Scan for the cell matching the given text and deliver its [X, Y] coordinate at center. 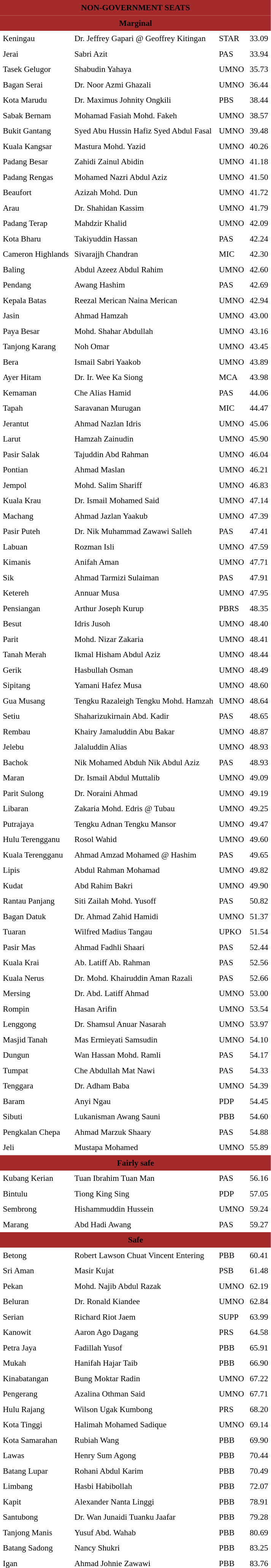
Ikmal Hisham Abdul Aziz [144, 655]
Fadillah Yusof [144, 1347]
Kota Tinggi [36, 1425]
Tajuddin Abd Rahman [144, 454]
PSB [232, 1271]
Dr. Abd. Latiff Ahmad [144, 993]
Khairy Jamaluddin Abu Bakar [144, 731]
Anifah Aman [144, 562]
Dr. Adham Baba [144, 1086]
Kepala Batas [36, 300]
Hishammuddin Hussein [144, 1209]
Jerai [36, 54]
Kuala Kangsar [36, 146]
Dr. Wan Junaidi Tuanku Jaafar [144, 1517]
Bagan Datuk [36, 916]
Pontian [36, 470]
Rosol Wahid [144, 839]
Hasan Arifin [144, 1009]
Kuala Krau [36, 500]
Sembrong [36, 1209]
Maran [36, 778]
Marang [36, 1224]
Kota Marudu [36, 100]
Rohani Abdul Karim [144, 1471]
Sibuti [36, 1117]
Bung Moktar Radin [144, 1378]
Kapit [36, 1501]
UPKO [232, 932]
Dr. Nik Muhammad Zawawi Salleh [144, 531]
Saravanan Murugan [144, 408]
Bukit Gantang [36, 131]
Dr. Noor Azmi Ghazali [144, 84]
Dungun [36, 1055]
Petra Jaya [36, 1347]
Jelebu [36, 747]
Ismail Sabri Yaakob [144, 362]
Tuaran [36, 932]
Safe [135, 1240]
Halimah Mohamed Sadique [144, 1425]
Batang Sadong [36, 1548]
Beluran [36, 1301]
Ayer Hitam [36, 377]
Tanjong Manis [36, 1532]
Hulu Terengganu [36, 839]
Setiu [36, 716]
Rozman Isli [144, 546]
Mohamad Fasiah Mohd. Fakeh [144, 115]
Dr. Ronald Kiandee [144, 1301]
Kuala Krai [36, 963]
Beaufort [36, 192]
Mustapa Mohamed [144, 1147]
Pengerang [36, 1394]
Mohd. Najib Abdul Razak [144, 1286]
Abd Rahim Bakri [144, 885]
Mohd. Nizar Zakaria [144, 639]
Dr. Ismail Abdul Muttalib [144, 778]
Tengku Razaleigh Tengku Mohd. Hamzah [144, 701]
Takiyuddin Hassan [144, 238]
Bera [36, 362]
Ahmad Marzuk Shaary [144, 1132]
Dr. Noraini Ahmad [144, 793]
Dr. Shahidan Kassim [144, 208]
Che Alias Hamid [144, 392]
Ahmad Fadhli Shaari [144, 947]
Dr. Ahmad Zahid Hamidi [144, 916]
Tanah Merah [36, 655]
Jeli [36, 1147]
Sik [36, 577]
Alexander Nanta Linggi [144, 1501]
Jalaluddin Alias [144, 747]
Richard Riot Jaem [144, 1317]
Baram [36, 1101]
Ketereh [36, 593]
Rubiah Wang [144, 1440]
Keningau [36, 38]
Lukanisman Awang Sauni [144, 1117]
Lawas [36, 1455]
Gua Musang [36, 701]
Wan Hassan Mohd. Ramli [144, 1055]
Siti Zailah Mohd. Yusoff [144, 901]
Padang Rengas [36, 177]
Sivarajjh Chandran [144, 254]
Padang Besar [36, 162]
Pengkalan Chepa [36, 1132]
Kinabatangan [36, 1378]
Mastura Mohd. Yazid [144, 146]
Parit Sulong [36, 793]
Dr. Shamsul Anuar Nasarah [144, 1024]
Reezal Merican Naina Merican [144, 300]
Lenggong [36, 1024]
Dr. Mohd. Khairuddin Aman Razali [144, 978]
Hulu Rajang [36, 1409]
Jempol [36, 485]
Arthur Joseph Kurup [144, 608]
Kubang Kerian [36, 1178]
Nancy Shukri [144, 1548]
Limbang [36, 1486]
Sabri Azit [144, 54]
Fairly safe [135, 1163]
Nik Mohamed Abduh Nik Abdul Aziz [144, 762]
Rembau [36, 731]
Ahmad Jazlan Yaakub [144, 516]
Dr. Jeffrey Gapari @ Geoffrey Kitingan [144, 38]
Dr. Maximus Johnity Ongkili [144, 100]
Arau [36, 208]
Sabak Bernam [36, 115]
Ahmad Amzad Mohamed @ Hashim [144, 855]
Padang Terap [36, 223]
Ab. Latiff Ab. Rahman [144, 963]
Hasbullah Osman [144, 670]
Abdul Rahman Mohamad [144, 870]
Jasin [36, 316]
Yusuf Abd. Wahab [144, 1532]
Sipitang [36, 685]
Kuala Nerus [36, 978]
Hamzah Zainudin [144, 439]
Tuan Ibrahim Tuan Man [144, 1178]
Mersing [36, 993]
Paya Besar [36, 331]
Pasir Salak [36, 454]
Marginal [135, 23]
Bachok [36, 762]
Kudat [36, 885]
Hasbi Habibollah [144, 1486]
Masir Kujat [144, 1271]
Baling [36, 269]
Pensiangan [36, 608]
MCA [232, 377]
Idris Jusoh [144, 624]
Henry Sum Agong [144, 1455]
Kanowit [36, 1332]
Mohamed Nazri Abdul Aziz [144, 177]
Bintulu [36, 1193]
Pekan [36, 1286]
Yamani Hafez Musa [144, 685]
Wilson Ugak Kumbong [144, 1409]
Sri Aman [36, 1271]
Rantau Panjang [36, 901]
Mas Ermieyati Samsudin [144, 1039]
Anyi Ngau [144, 1101]
Tasek Gelugor [36, 69]
Wilfred Madius Tangau [144, 932]
Robert Lawson Chuat Vincent Entering [144, 1255]
Aaron Ago Dagang [144, 1332]
Mukah [36, 1363]
Betong [36, 1255]
Hanifah Hajar Taib [144, 1363]
Rompin [36, 1009]
Ahmad Hamzah [144, 316]
Mohd. Shahar Abdullah [144, 331]
Tanjong Karang [36, 346]
Serian [36, 1317]
Machang [36, 516]
Parit [36, 639]
Cameron Highlands [36, 254]
Shaharizukirnain Abd. Kadir [144, 716]
NON-GOVERNMENT SEATS [135, 8]
Putrajaya [36, 824]
Pasir Mas [36, 947]
Zahidi Zainul Abidin [144, 162]
STAR [232, 38]
Abdul Azeez Abdul Rahim [144, 269]
Larut [36, 439]
SUPP [232, 1317]
Ahmad Maslan [144, 470]
Che Abdullah Mat Nawi [144, 1070]
Labuan [36, 546]
PBRS [232, 608]
Tapah [36, 408]
Tengku Adnan Tengku Mansor [144, 824]
Tiong King Sing [144, 1193]
Zakaria Mohd. Edris @ Tubau [144, 809]
Lipis [36, 870]
Kemaman [36, 392]
Tumpat [36, 1070]
Abd Hadi Awang [144, 1224]
Dr. Ir. Wee Ka Siong [144, 377]
Dr. Ismail Mohamed Said [144, 500]
Ahmad Nazlan Idris [144, 423]
Shabudin Yahaya [144, 69]
Besut [36, 624]
Azalina Othman Said [144, 1394]
Pendang [36, 285]
Batang Lupar [36, 1471]
Mohd. Salim Shariff [144, 485]
Jerantut [36, 423]
Noh Omar [144, 346]
Awang Hashim [144, 285]
Mahdzir Khalid [144, 223]
PBS [232, 100]
Azizah Mohd. Dun [144, 192]
Kuala Terengganu [36, 855]
Pasir Puteh [36, 531]
Masjid Tanah [36, 1039]
Santubong [36, 1517]
Annuar Musa [144, 593]
Syed Abu Hussin Hafiz Syed Abdul Fasal [144, 131]
Tenggara [36, 1086]
Kota Samarahan [36, 1440]
Libaran [36, 809]
Kota Bharu [36, 238]
Gerik [36, 670]
Bagan Serai [36, 84]
Ahmad Tarmizi Sulaiman [144, 577]
Kimanis [36, 562]
